Output the (X, Y) coordinate of the center of the cell containing the given text.  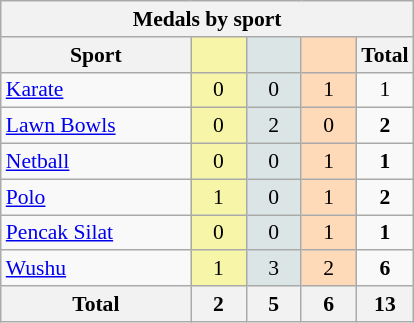
Netball (96, 162)
Wushu (96, 269)
3 (274, 269)
Sport (96, 55)
5 (274, 304)
Polo (96, 197)
Medals by sport (208, 19)
Lawn Bowls (96, 126)
13 (384, 304)
Pencak Silat (96, 233)
Karate (96, 90)
